Detect which cell encompasses the target text, then output its (X, Y) center coordinate. 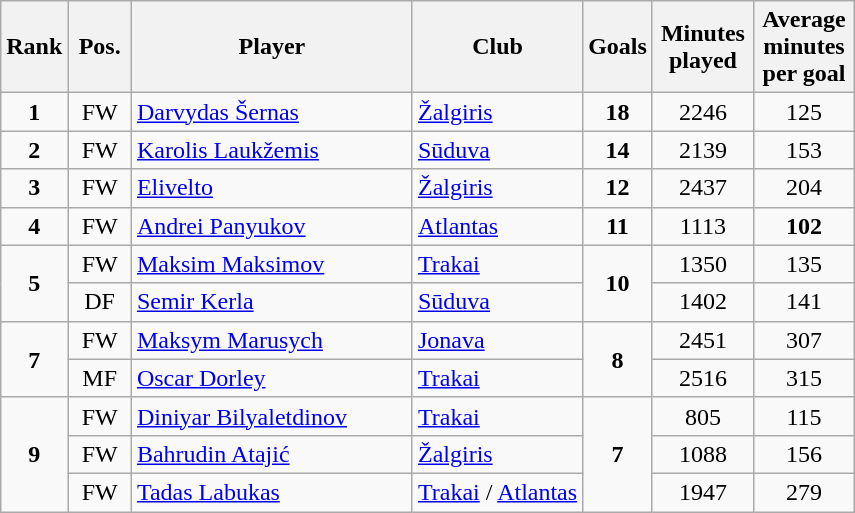
141 (804, 302)
Average minutes per goal (804, 47)
Oscar Dorley (272, 378)
1088 (702, 454)
153 (804, 150)
1113 (702, 226)
9 (34, 454)
Andrei Panyukov (272, 226)
Minutes played (702, 47)
1 (34, 112)
102 (804, 226)
Diniyar Bilyaletdinov (272, 416)
Semir Kerla (272, 302)
1402 (702, 302)
8 (618, 359)
Trakai / Atlantas (497, 492)
Club (497, 47)
14 (618, 150)
MF (100, 378)
2451 (702, 340)
1350 (702, 264)
1947 (702, 492)
2516 (702, 378)
Goals (618, 47)
Maksim Maksimov (272, 264)
2 (34, 150)
Player (272, 47)
3 (34, 188)
Atlantas (497, 226)
Elivelto (272, 188)
Tadas Labukas (272, 492)
156 (804, 454)
315 (804, 378)
12 (618, 188)
Bahrudin Atajić (272, 454)
Darvydas Šernas (272, 112)
805 (702, 416)
5 (34, 283)
279 (804, 492)
Maksym Marusych (272, 340)
18 (618, 112)
Pos. (100, 47)
2139 (702, 150)
4 (34, 226)
2246 (702, 112)
11 (618, 226)
115 (804, 416)
Karolis Laukžemis (272, 150)
204 (804, 188)
10 (618, 283)
2437 (702, 188)
Rank (34, 47)
307 (804, 340)
Jonava (497, 340)
135 (804, 264)
DF (100, 302)
125 (804, 112)
